Find where the given text appears and provide that cell's center as (x, y) coordinate. 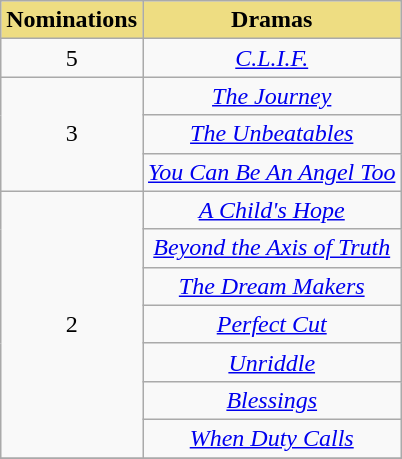
3 (72, 134)
Unriddle (271, 362)
A Child's Hope (271, 210)
You Can Be An Angel Too (271, 172)
When Duty Calls (271, 438)
5 (72, 58)
The Dream Makers (271, 286)
The Journey (271, 96)
Beyond the Axis of Truth (271, 248)
Nominations (72, 20)
2 (72, 324)
The Unbeatables (271, 134)
Perfect Cut (271, 324)
Blessings (271, 400)
C.L.I.F. (271, 58)
Dramas (271, 20)
